Return [X, Y] of the center of cell containing provided text 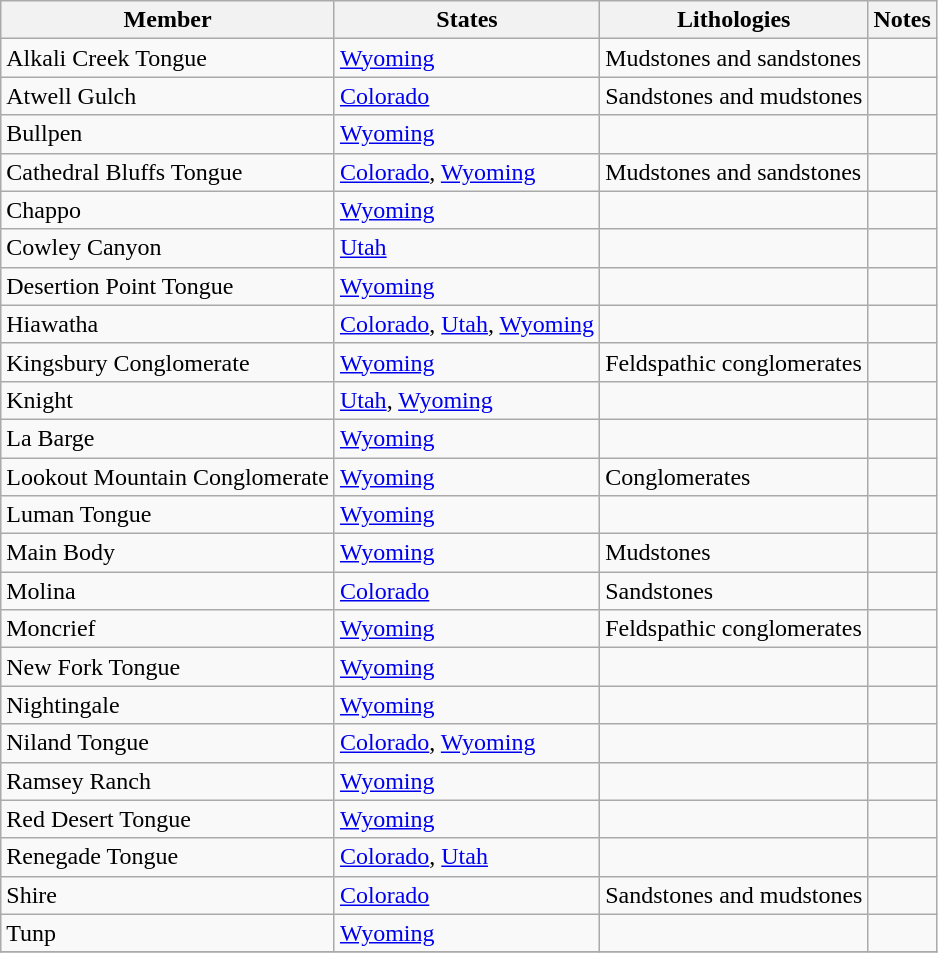
States [466, 20]
Moncrief [168, 629]
Cathedral Bluffs Tongue [168, 172]
Lookout Mountain Conglomerate [168, 477]
Chappo [168, 210]
Niland Tongue [168, 743]
Hiawatha [168, 324]
Mudstones [734, 553]
Desertion Point Tongue [168, 286]
Kingsbury Conglomerate [168, 362]
Sandstones [734, 591]
Conglomerates [734, 477]
Member [168, 20]
Atwell Gulch [168, 96]
Luman Tongue [168, 515]
Lithologies [734, 20]
Utah, Wyoming [466, 400]
Molina [168, 591]
Notes [902, 20]
Red Desert Tongue [168, 819]
Tunp [168, 933]
New Fork Tongue [168, 667]
Main Body [168, 553]
Renegade Tongue [168, 857]
Cowley Canyon [168, 248]
Alkali Creek Tongue [168, 58]
La Barge [168, 438]
Colorado, Utah [466, 857]
Shire [168, 895]
Nightingale [168, 705]
Bullpen [168, 134]
Utah [466, 248]
Ramsey Ranch [168, 781]
Colorado, Utah, Wyoming [466, 324]
Knight [168, 400]
